Return the (X, Y) coordinate for the center point of the cell that contains the specified text.  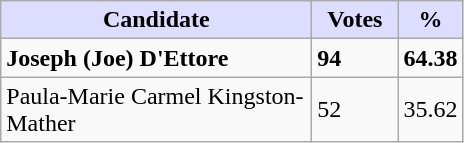
Joseph (Joe) D'Ettore (156, 58)
Votes (355, 20)
Paula-Marie Carmel Kingston-Mather (156, 110)
35.62 (430, 110)
52 (355, 110)
Candidate (156, 20)
64.38 (430, 58)
% (430, 20)
94 (355, 58)
